Output the (X, Y) coordinate of the center of the cell containing the given text.  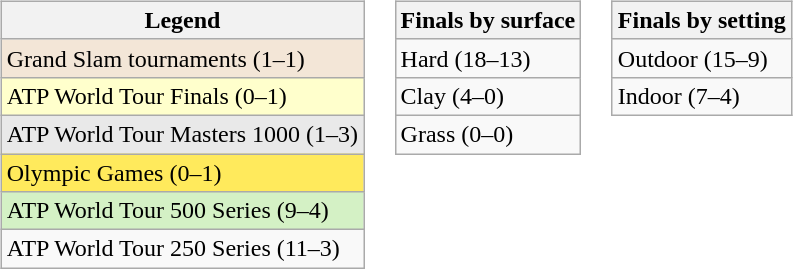
ATP World Tour Finals (0–1) (182, 96)
Finals by surface (488, 20)
Clay (4–0) (488, 96)
Indoor (7–4) (702, 96)
ATP World Tour 500 Series (9–4) (182, 211)
ATP World Tour 250 Series (11–3) (182, 249)
Grand Slam tournaments (1–1) (182, 58)
ATP World Tour Masters 1000 (1–3) (182, 134)
Outdoor (15–9) (702, 58)
Grass (0–0) (488, 134)
Finals by setting (702, 20)
Hard (18–13) (488, 58)
Legend (182, 20)
Olympic Games (0–1) (182, 173)
